Scan for the cell matching the given text and deliver its (x, y) coordinate at center. 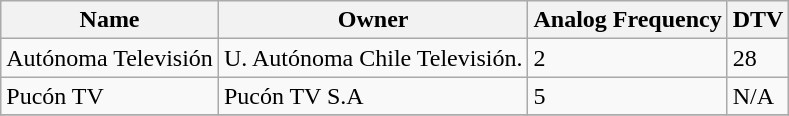
5 (628, 96)
Autónoma Televisión (110, 58)
Name (110, 20)
N/A (758, 96)
28 (758, 58)
Pucón TV (110, 96)
U. Autónoma Chile Televisión. (373, 58)
Owner (373, 20)
Pucón TV S.A (373, 96)
DTV (758, 20)
2 (628, 58)
Analog Frequency (628, 20)
